Extract the (X, Y) coordinate from the center of the cell holding the provided text.  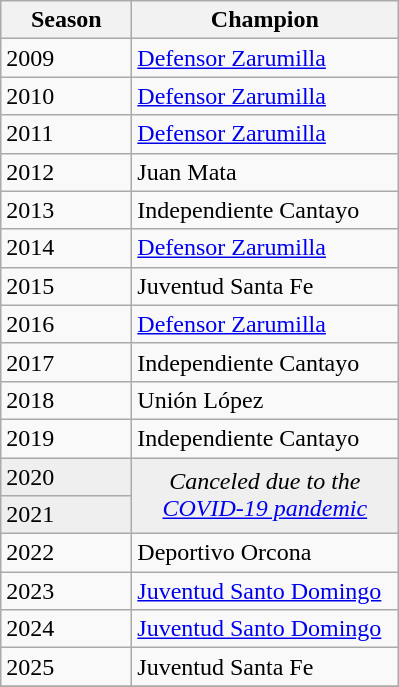
2023 (66, 591)
2010 (66, 96)
2020 (66, 477)
Canceled due to the COVID-19 pandemic (265, 496)
2017 (66, 362)
2014 (66, 248)
2022 (66, 553)
2011 (66, 134)
2009 (66, 58)
2024 (66, 629)
Champion (265, 20)
Season (66, 20)
Deportivo Orcona (265, 553)
2013 (66, 210)
2012 (66, 172)
Unión López (265, 400)
2016 (66, 324)
Juan Mata (265, 172)
2019 (66, 438)
2021 (66, 515)
2015 (66, 286)
2018 (66, 400)
2025 (66, 667)
